Return (x, y) of the center of cell containing provided text 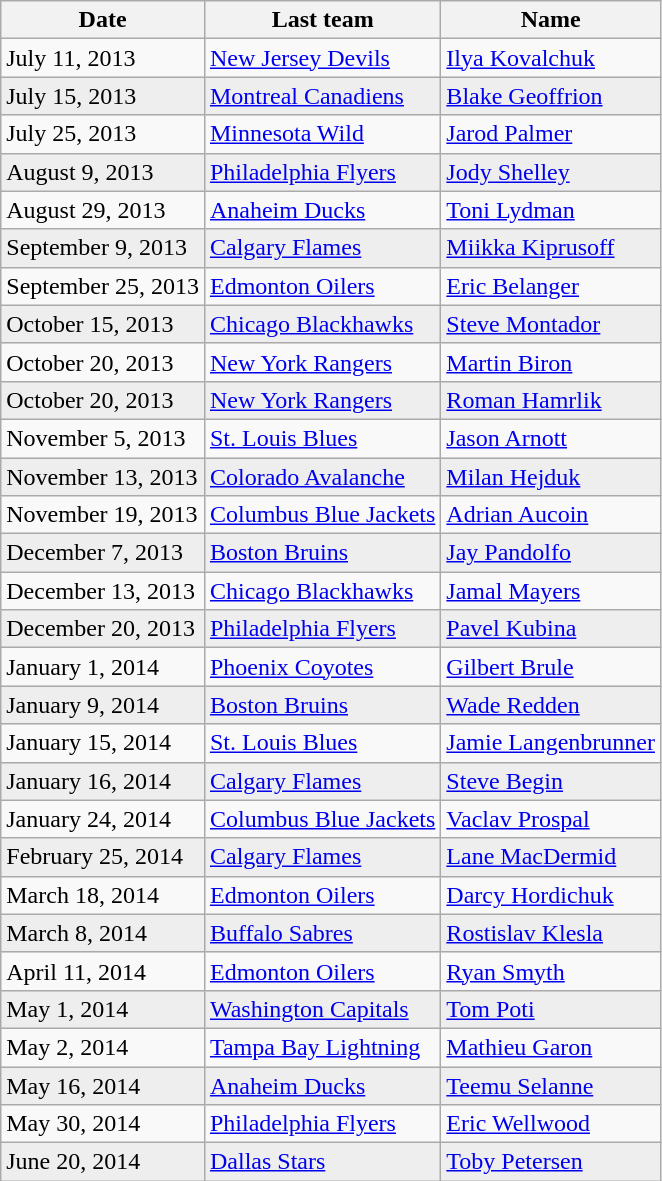
September 9, 2013 (103, 248)
March 8, 2014 (103, 933)
Vaclav Prospal (551, 819)
Milan Hejduk (551, 477)
Teemu Selanne (551, 1085)
Mathieu Garon (551, 1047)
Name (551, 20)
Date (103, 20)
Gilbert Brule (551, 667)
Martin Biron (551, 362)
May 1, 2014 (103, 1009)
Jody Shelley (551, 172)
January 9, 2014 (103, 705)
Jamal Mayers (551, 591)
December 7, 2013 (103, 553)
June 20, 2014 (103, 1162)
Blake Geoffrion (551, 96)
Miikka Kiprusoff (551, 248)
Darcy Hordichuk (551, 895)
Buffalo Sabres (322, 933)
November 5, 2013 (103, 438)
Eric Belanger (551, 286)
August 9, 2013 (103, 172)
Tom Poti (551, 1009)
April 11, 2014 (103, 971)
Last team (322, 20)
Eric Wellwood (551, 1124)
Colorado Avalanche (322, 477)
July 15, 2013 (103, 96)
January 16, 2014 (103, 781)
Ilya Kovalchuk (551, 58)
Pavel Kubina (551, 629)
September 25, 2013 (103, 286)
Steve Montador (551, 324)
August 29, 2013 (103, 210)
Jarod Palmer (551, 134)
Roman Hamrlik (551, 400)
Jay Pandolfo (551, 553)
January 15, 2014 (103, 743)
Toby Petersen (551, 1162)
Phoenix Coyotes (322, 667)
December 20, 2013 (103, 629)
Wade Redden (551, 705)
November 13, 2013 (103, 477)
Rostislav Klesla (551, 933)
May 30, 2014 (103, 1124)
July 11, 2013 (103, 58)
Steve Begin (551, 781)
May 2, 2014 (103, 1047)
March 18, 2014 (103, 895)
May 16, 2014 (103, 1085)
Ryan Smyth (551, 971)
Jamie Langenbrunner (551, 743)
July 25, 2013 (103, 134)
Montreal Canadiens (322, 96)
Washington Capitals (322, 1009)
Lane MacDermid (551, 857)
November 19, 2013 (103, 515)
Dallas Stars (322, 1162)
December 13, 2013 (103, 591)
New Jersey Devils (322, 58)
October 15, 2013 (103, 324)
Minnesota Wild (322, 134)
Toni Lydman (551, 210)
Adrian Aucoin (551, 515)
Tampa Bay Lightning (322, 1047)
January 1, 2014 (103, 667)
Jason Arnott (551, 438)
January 24, 2014 (103, 819)
February 25, 2014 (103, 857)
